For the text-containing cell, return its midpoint in [X, Y] coordinate format. 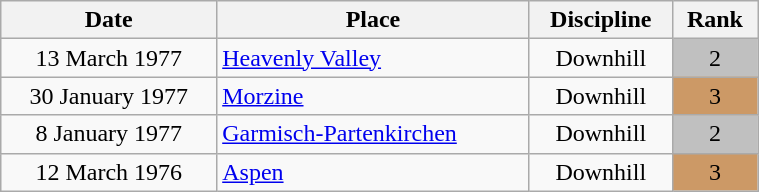
Date [109, 20]
13 March 1977 [109, 58]
Discipline [600, 20]
Rank [714, 20]
Morzine [374, 96]
30 January 1977 [109, 96]
Aspen [374, 172]
Heavenly Valley [374, 58]
Place [374, 20]
Garmisch-Partenkirchen [374, 134]
12 March 1976 [109, 172]
8 January 1977 [109, 134]
